Find where the given text appears and provide that cell's center as [X, Y] coordinate. 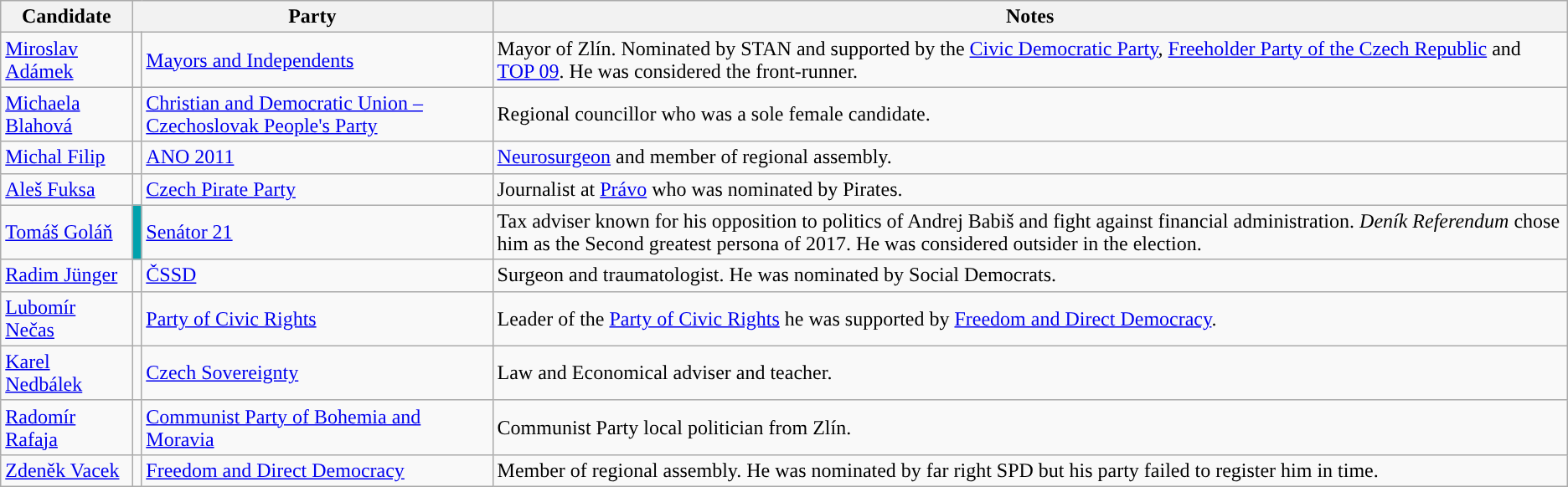
Leader of the Party of Civic Rights he was supported by Freedom and Direct Democracy. [1030, 318]
Party [312, 17]
ANO 2011 [317, 157]
Miroslav Adámek [67, 60]
Law and Economical adviser and teacher. [1030, 373]
Michaela Blahová [67, 114]
Communist Party local politician from Zlín. [1030, 427]
Party of Civic Rights [317, 318]
Aleš Fuksa [67, 189]
Lubomír Nečas [67, 318]
Tomáš Goláň [67, 233]
Karel Nedbálek [67, 373]
Surgeon and traumatologist. He was nominated by Social Democrats. [1030, 275]
Michal Filip [67, 157]
Radomír Rafaja [67, 427]
ČSSD [317, 275]
Czech Sovereignty [317, 373]
Regional councillor who was a sole female candidate. [1030, 114]
Czech Pirate Party [317, 189]
Neurosurgeon and member of regional assembly. [1030, 157]
Radim Jünger [67, 275]
Freedom and Direct Democracy [317, 470]
Zdeněk Vacek [67, 470]
Senátor 21 [317, 233]
Notes [1030, 17]
Christian and Democratic Union – Czechoslovak People's Party [317, 114]
Candidate [67, 17]
Mayors and Independents [317, 60]
Member of regional assembly. He was nominated by far right SPD but his party failed to register him in time. [1030, 470]
Communist Party of Bohemia and Moravia [317, 427]
Journalist at Právo who was nominated by Pirates. [1030, 189]
